Pinpoint the cell where the given text exists, returning its (X, Y) midpoint coordinate. 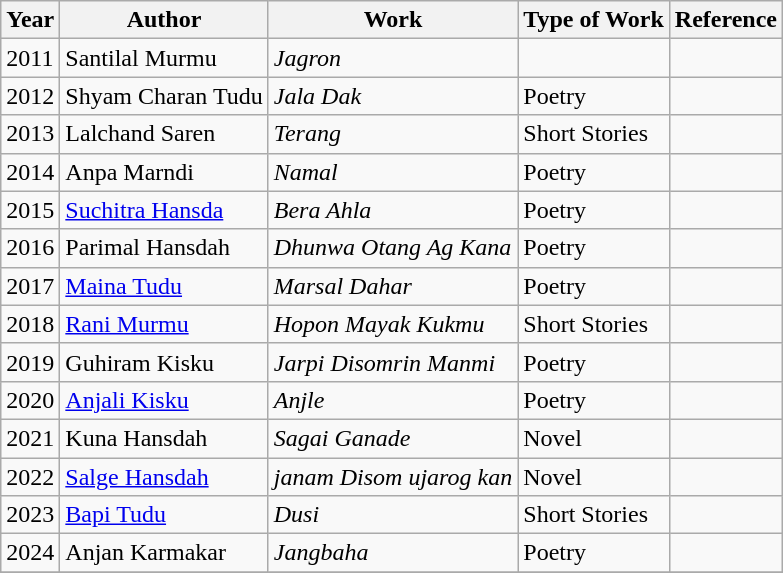
2014 (30, 172)
Lalchand Saren (164, 134)
2022 (30, 477)
Anjan Karmakar (164, 553)
2015 (30, 210)
Hopon Mayak Kukmu (393, 324)
2024 (30, 553)
Guhiram Kisku (164, 362)
janam Disom ujarog kan (393, 477)
2019 (30, 362)
Santilal Murmu (164, 58)
Sagai Ganade (393, 438)
Type of Work (594, 20)
Marsal Dahar (393, 286)
Year (30, 20)
Anpa Marndi (164, 172)
Shyam Charan Tudu (164, 96)
Dhunwa Otang Ag Kana (393, 248)
Bera Ahla (393, 210)
Terang (393, 134)
Jarpi Disomrin Manmi (393, 362)
Kuna Hansdah (164, 438)
Reference (726, 20)
Dusi (393, 515)
Parimal Hansdah (164, 248)
Salge Hansdah (164, 477)
Jangbaha (393, 553)
Author (164, 20)
2020 (30, 400)
2021 (30, 438)
Maina Tudu (164, 286)
Work (393, 20)
Suchitra Hansda (164, 210)
2013 (30, 134)
Jagron (393, 58)
2012 (30, 96)
Anjle (393, 400)
Jala Dak (393, 96)
2023 (30, 515)
2018 (30, 324)
Namal (393, 172)
Anjali Kisku (164, 400)
Rani Murmu (164, 324)
2017 (30, 286)
2011 (30, 58)
2016 (30, 248)
Bapi Tudu (164, 515)
